Capture the cell that displays the provided text and extract its [x, y] central coordinate. 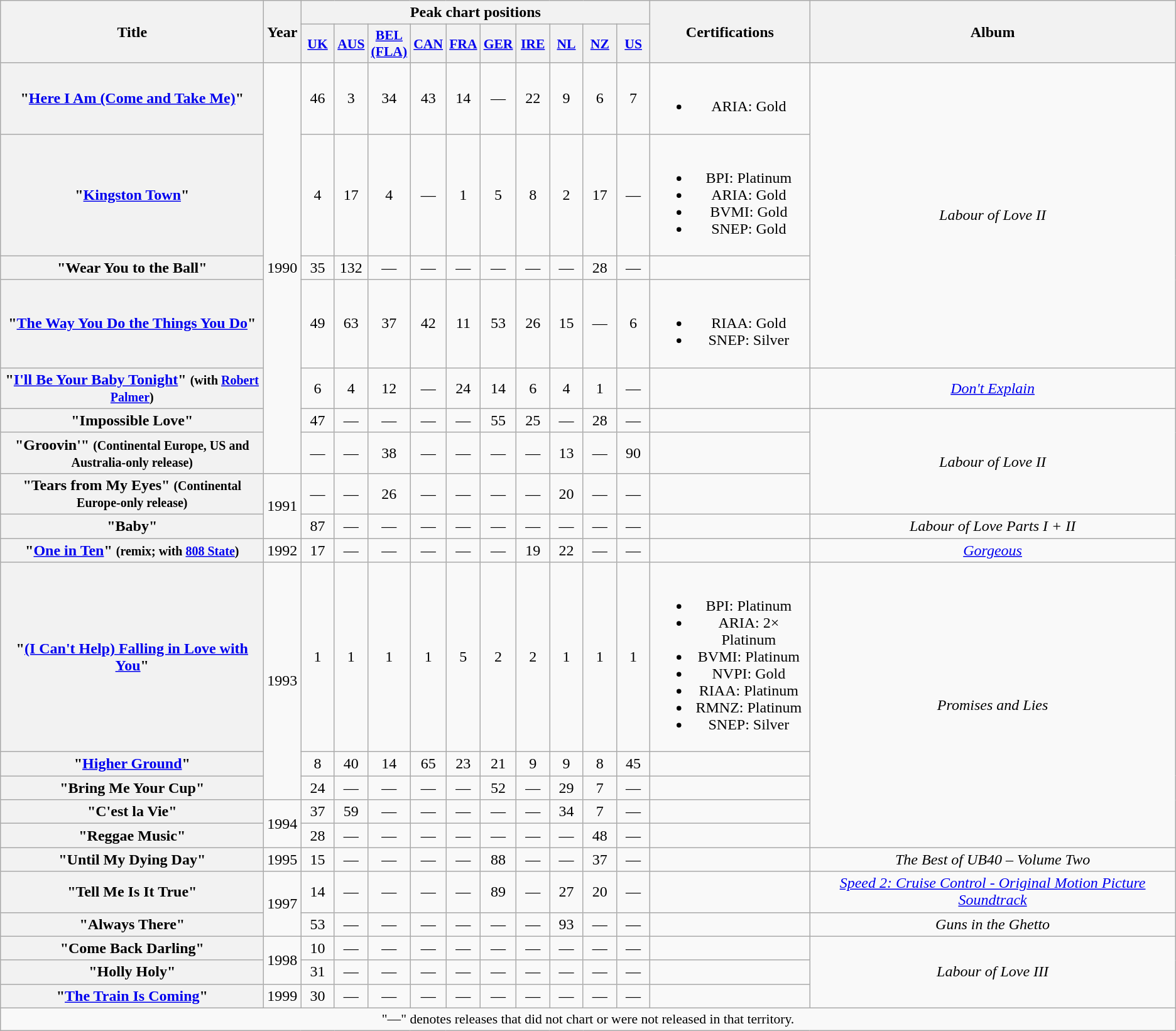
90 [633, 452]
31 [318, 972]
19 [533, 550]
21 [499, 764]
48 [599, 836]
10 [318, 948]
23 [463, 764]
The Best of UB40 – Volume Two [993, 859]
"Come Back Darling" [132, 948]
87 [318, 526]
55 [499, 420]
11 [463, 324]
40 [351, 764]
Year [283, 31]
"Until My Dying Day" [132, 859]
59 [351, 812]
"The Train Is Coming" [132, 996]
35 [318, 268]
88 [499, 859]
"Tears from My Eyes" (Continental Europe-only release) [132, 494]
"Baby" [132, 526]
1990 [283, 268]
"I'll Be Your Baby Tonight" (with Robert Palmer) [132, 388]
Peak chart positions [476, 13]
Title [132, 31]
BEL (FLA) [389, 44]
Guns in the Ghetto [993, 924]
"Here I Am (Come and Take Me)" [132, 98]
"Bring Me Your Cup" [132, 788]
UK [318, 44]
FRA [463, 44]
Don't Explain [993, 388]
42 [428, 324]
Promises and Lies [993, 705]
"(I Can't Help) Falling in Love with You" [132, 657]
1993 [283, 681]
"—" denotes releases that did not chart or were not released in that territory. [588, 1019]
Album [993, 31]
1999 [283, 996]
Gorgeous [993, 550]
"Groovin'" (Continental Europe, US and Australia-only release) [132, 452]
AUS [351, 44]
25 [533, 420]
49 [318, 324]
63 [351, 324]
47 [318, 420]
29 [567, 788]
1994 [283, 824]
52 [499, 788]
89 [499, 892]
45 [633, 764]
Labour of Love III [993, 972]
46 [318, 98]
"Holly Holy" [132, 972]
13 [567, 452]
1991 [283, 505]
"Impossible Love" [132, 420]
"Reggae Music" [132, 836]
BPI: PlatinumARIA: 2× PlatinumBVMI: PlatinumNVPI: GoldRIAA: PlatinumRMNZ: PlatinumSNEP: Silver [730, 657]
BPI: PlatinumARIA: GoldBVMI: GoldSNEP: Gold [730, 195]
1998 [283, 960]
IRE [533, 44]
"One in Ten" (remix; with 808 State) [132, 550]
12 [389, 388]
Labour of Love Parts I + II [993, 526]
NL [567, 44]
1997 [283, 903]
1992 [283, 550]
"The Way You Do the Things You Do" [132, 324]
27 [567, 892]
43 [428, 98]
ARIA: Gold [730, 98]
Certifications [730, 31]
"Always There" [132, 924]
93 [567, 924]
3 [351, 98]
US [633, 44]
"C'est la Vie" [132, 812]
38 [389, 452]
30 [318, 996]
CAN [428, 44]
GER [499, 44]
"Wear You to the Ball" [132, 268]
65 [428, 764]
RIAA: GoldSNEP: Silver [730, 324]
132 [351, 268]
"Kingston Town" [132, 195]
NZ [599, 44]
Speed 2: Cruise Control - Original Motion Picture Soundtrack [993, 892]
"Tell Me Is It True" [132, 892]
"Higher Ground" [132, 764]
1995 [283, 859]
